Provide the [X, Y] coordinate of the cell's center where the given text is located.  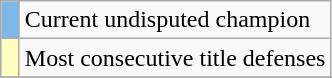
Current undisputed champion [175, 20]
Most consecutive title defenses [175, 58]
